Return [X, Y] of the center of cell containing provided text 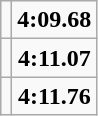
4:11.07 [54, 58]
4:11.76 [54, 96]
4:09.68 [54, 20]
